Return [X, Y] of the center of cell containing provided text 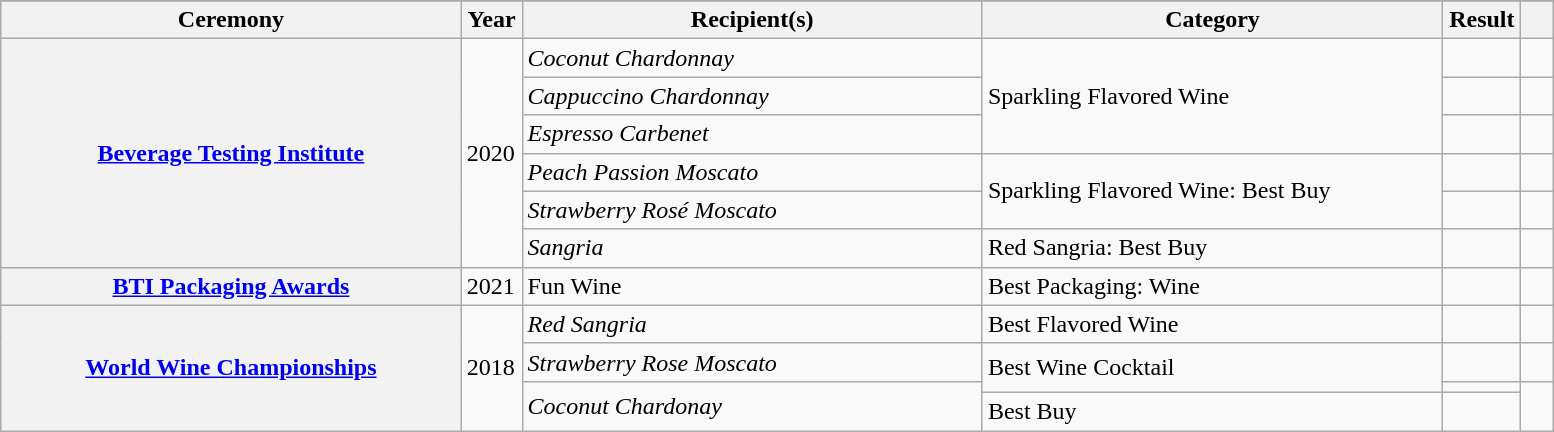
Strawberry Rose Moscato [752, 362]
2018 [492, 368]
Category [1212, 20]
Red Sangria: Best Buy [1212, 248]
Coconut Chardonnay [752, 58]
Ceremony [231, 20]
Peach Passion Moscato [752, 172]
Sangria [752, 248]
Fun Wine [752, 286]
Sparkling Flavored Wine: Best Buy [1212, 191]
Beverage Testing Institute [231, 153]
Result [1482, 20]
Year [492, 20]
Strawberry Rosé Moscato [752, 210]
Cappuccino Chardonnay [752, 96]
2020 [492, 153]
Red Sangria [752, 324]
Best Wine Cocktail [1212, 368]
Best Buy [1212, 411]
Best Packaging: Wine [1212, 286]
Recipient(s) [752, 20]
Coconut Chardonay [752, 406]
2021 [492, 286]
Sparkling Flavored Wine [1212, 96]
Espresso Carbenet [752, 134]
BTI Packaging Awards [231, 286]
World Wine Championships [231, 368]
Best Flavored Wine [1212, 324]
